Detect which cell encompasses the target text, then output its (x, y) center coordinate. 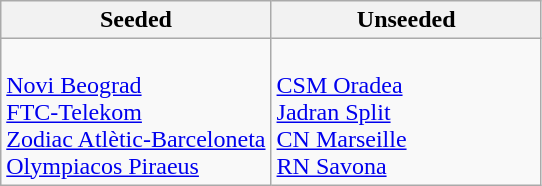
Novi Beograd FTC-Telekom Zodiac Atlètic-Barceloneta Olympiacos Piraeus (136, 112)
Unseeded (406, 20)
CSM Oradea Jadran Split CN Marseille RN Savona (406, 112)
Seeded (136, 20)
